Identify which cell holds the provided text, then report its [x, y] central coordinate. 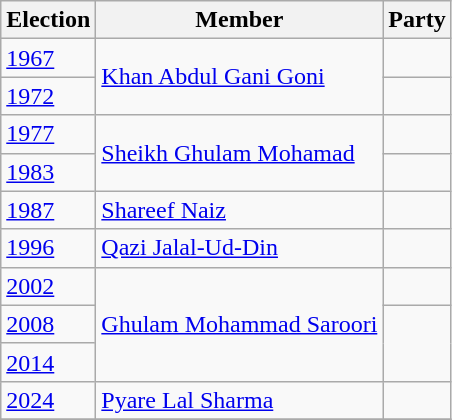
Khan Abdul Gani Goni [240, 77]
Sheikh Ghulam Mohamad [240, 153]
1983 [48, 172]
2014 [48, 362]
1996 [48, 248]
1967 [48, 58]
Election [48, 20]
Shareef Naiz [240, 210]
1977 [48, 134]
Qazi Jalal-Ud-Din [240, 248]
Ghulam Mohammad Saroori [240, 324]
1987 [48, 210]
1972 [48, 96]
Member [240, 20]
2002 [48, 286]
Pyare Lal Sharma [240, 400]
2008 [48, 324]
2024 [48, 400]
Party [417, 20]
